Detect which cell encompasses the target text, then output its [x, y] center coordinate. 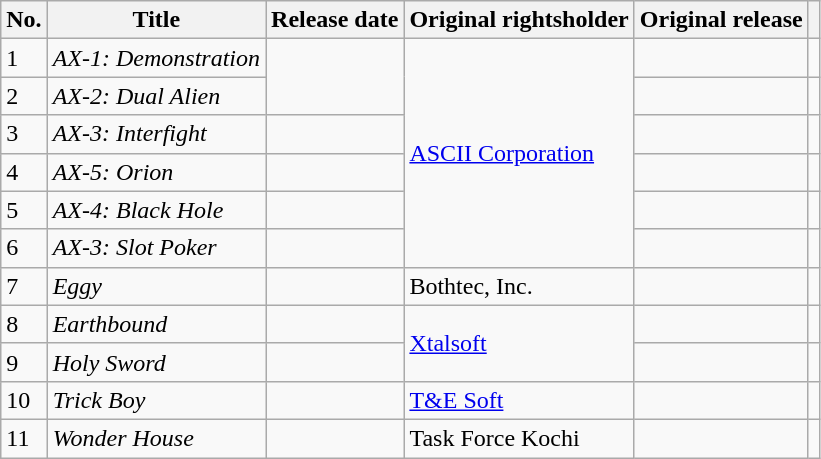
9 [24, 362]
AX-1: Demonstration [156, 58]
2 [24, 96]
5 [24, 210]
3 [24, 134]
Trick Boy [156, 400]
6 [24, 248]
Original release [721, 20]
4 [24, 172]
Eggy [156, 286]
T&E Soft [519, 400]
Original rightsholder [519, 20]
8 [24, 324]
Xtalsoft [519, 343]
Holy Sword [156, 362]
AX-2: Dual Alien [156, 96]
ASCII Corporation [519, 153]
No. [24, 20]
10 [24, 400]
Bothtec, Inc. [519, 286]
1 [24, 58]
AX-3: Interfight [156, 134]
AX-4: Black Hole [156, 210]
Title [156, 20]
Task Force Kochi [519, 438]
Earthbound [156, 324]
11 [24, 438]
AX-5: Orion [156, 172]
7 [24, 286]
Release date [335, 20]
AX-3: Slot Poker [156, 248]
Wonder House [156, 438]
